Scan for the cell matching the given text and deliver its [X, Y] coordinate at center. 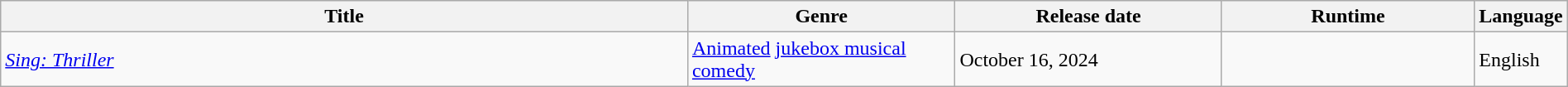
English [1521, 60]
Genre [821, 17]
October 16, 2024 [1088, 60]
Title [344, 17]
Sing: Thriller [344, 60]
Release date [1088, 17]
Animated jukebox musical comedy [821, 60]
Runtime [1348, 17]
Language [1521, 17]
